Output the (x, y) coordinate of the center of the cell containing the given text.  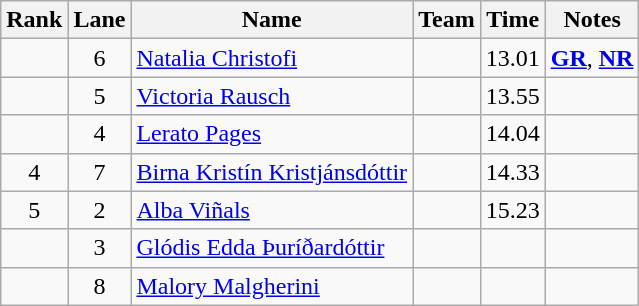
6 (100, 58)
8 (100, 286)
Victoria Rausch (272, 96)
14.04 (512, 134)
GR, NR (592, 58)
Natalia Christofi (272, 58)
7 (100, 172)
13.55 (512, 96)
3 (100, 248)
2 (100, 210)
Name (272, 20)
Time (512, 20)
Team (447, 20)
Rank (34, 20)
Alba Viñals (272, 210)
Malory Malgherini (272, 286)
13.01 (512, 58)
Glódis Edda Þuríðardóttir (272, 248)
Notes (592, 20)
Lerato Pages (272, 134)
15.23 (512, 210)
Birna Kristín Kristjánsdóttir (272, 172)
14.33 (512, 172)
Lane (100, 20)
